Pinpoint the cell where the given text exists, returning its (x, y) midpoint coordinate. 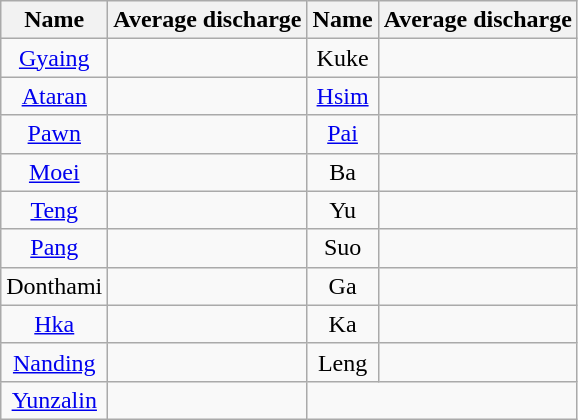
Ga (342, 286)
Gyaing (54, 58)
Teng (54, 210)
Donthami (54, 286)
Kuke (342, 58)
Hka (54, 324)
Moei (54, 172)
Nanding (54, 362)
Ka (342, 324)
Hsim (342, 96)
Leng (342, 362)
Pawn (54, 134)
Ba (342, 172)
Suo (342, 248)
Pai (342, 134)
Ataran (54, 96)
Yunzalin (54, 400)
Pang (54, 248)
Yu (342, 210)
